Find where the given text appears and provide that cell's center as [x, y] coordinate. 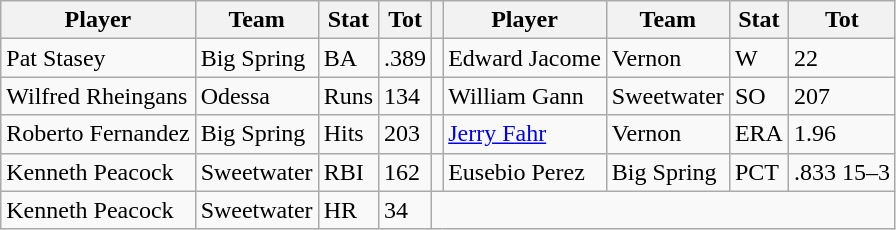
W [758, 58]
1.96 [842, 134]
Edward Jacome [525, 58]
HR [348, 210]
203 [406, 134]
.389 [406, 58]
Pat Stasey [98, 58]
Jerry Fahr [525, 134]
RBI [348, 172]
162 [406, 172]
Eusebio Perez [525, 172]
22 [842, 58]
SO [758, 96]
Runs [348, 96]
William Gann [525, 96]
PCT [758, 172]
134 [406, 96]
BA [348, 58]
ERA [758, 134]
Odessa [256, 96]
.833 15–3 [842, 172]
34 [406, 210]
Roberto Fernandez [98, 134]
Hits [348, 134]
207 [842, 96]
Wilfred Rheingans [98, 96]
